Determine the (x, y) coordinate at the center of the cell enclosing the given text.  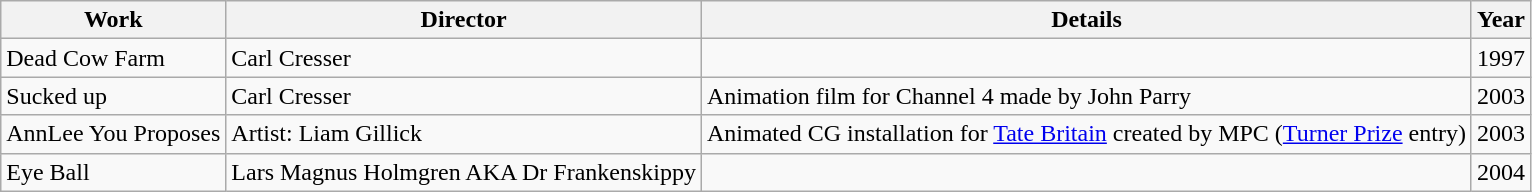
Work (114, 20)
1997 (1500, 58)
Eye Ball (114, 172)
Year (1500, 20)
Director (464, 20)
Animation film for Channel 4 made by John Parry (1087, 96)
Artist: Liam Gillick (464, 134)
AnnLee You Proposes (114, 134)
Dead Cow Farm (114, 58)
2004 (1500, 172)
Details (1087, 20)
Sucked up (114, 96)
Lars Magnus Holmgren AKA Dr Frankenskippy (464, 172)
Animated CG installation for Tate Britain created by MPC (Turner Prize entry) (1087, 134)
